Capture the cell that displays the provided text and extract its (X, Y) central coordinate. 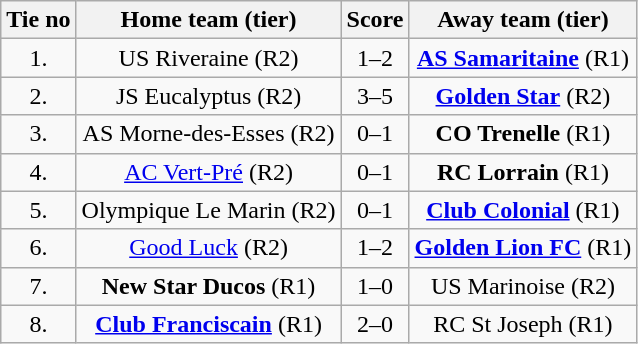
Club Franciscain (R1) (208, 324)
Club Colonial (R1) (523, 210)
Golden Lion FC (R1) (523, 248)
5. (38, 210)
Good Luck (R2) (208, 248)
AS Morne-des-Esses (R2) (208, 134)
RC St Joseph (R1) (523, 324)
2. (38, 96)
1–0 (375, 286)
6. (38, 248)
Tie no (38, 20)
AC Vert-Pré (R2) (208, 172)
US Marinoise (R2) (523, 286)
3. (38, 134)
New Star Ducos (R1) (208, 286)
Golden Star (R2) (523, 96)
US Riveraine (R2) (208, 58)
3–5 (375, 96)
7. (38, 286)
JS Eucalyptus (R2) (208, 96)
1. (38, 58)
Home team (tier) (208, 20)
4. (38, 172)
CO Trenelle (R1) (523, 134)
Olympique Le Marin (R2) (208, 210)
AS Samaritaine (R1) (523, 58)
8. (38, 324)
2–0 (375, 324)
Score (375, 20)
Away team (tier) (523, 20)
RC Lorrain (R1) (523, 172)
